Locate the cell with the specified text and output its (X, Y) center coordinate. 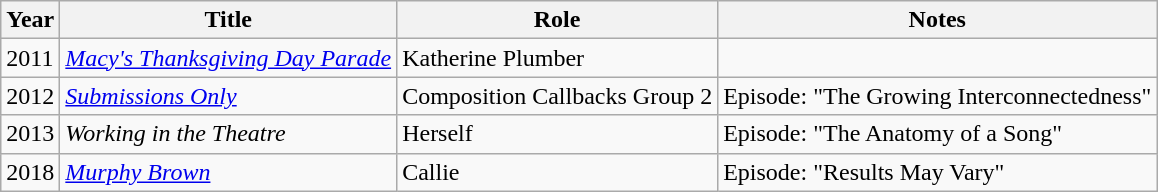
Herself (558, 134)
2018 (30, 172)
Katherine Plumber (558, 58)
Macy's Thanksgiving Day Parade (228, 58)
Callie (558, 172)
Year (30, 20)
Murphy Brown (228, 172)
Role (558, 20)
Working in the Theatre (228, 134)
Submissions Only (228, 96)
Notes (938, 20)
2013 (30, 134)
Composition Callbacks Group 2 (558, 96)
Episode: "The Growing Interconnectedness" (938, 96)
Episode: "The Anatomy of a Song" (938, 134)
Title (228, 20)
2012 (30, 96)
2011 (30, 58)
Episode: "Results May Vary" (938, 172)
